Return (x, y) of the center of cell containing provided text 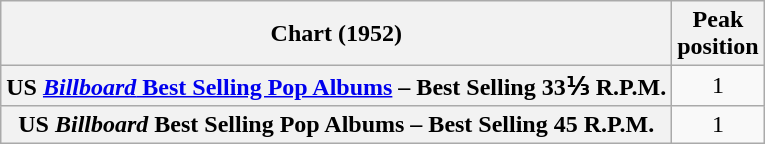
US Billboard Best Selling Pop Albums – Best Selling 45 R.P.M. (336, 124)
Peakposition (718, 34)
Chart (1952) (336, 34)
US Billboard Best Selling Pop Albums – Best Selling 33⅓ R.P.M. (336, 86)
